Scan for the cell matching the given text and deliver its [X, Y] coordinate at center. 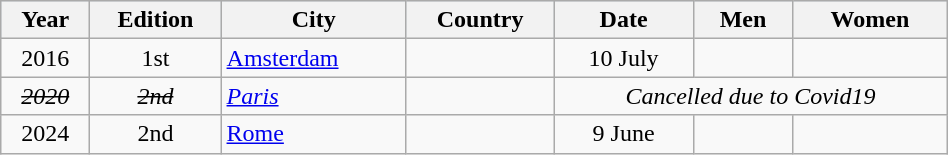
Country [480, 20]
Date [624, 20]
Amsterdam [314, 58]
Women [870, 20]
Paris [314, 96]
Year [46, 20]
Cancelled due to Covid19 [750, 96]
2024 [46, 134]
10 July [624, 58]
Rome [314, 134]
Edition [156, 20]
Men [742, 20]
City [314, 20]
2016 [46, 58]
1st [156, 58]
9 June [624, 134]
2020 [46, 96]
